Search for the cell housing the specified text and yield its (X, Y) center coordinate. 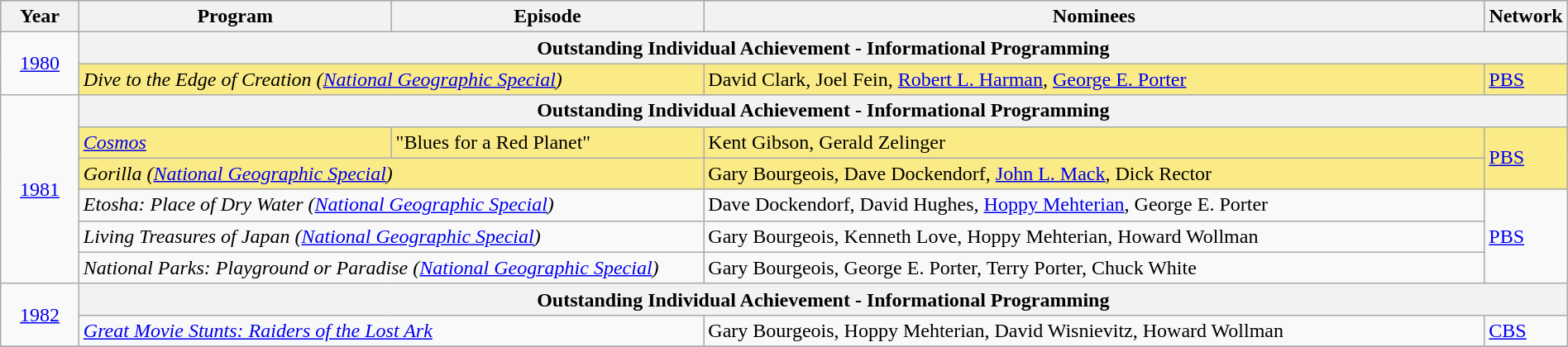
"Blues for a Red Planet" (547, 142)
Gorilla (National Geographic Special) (391, 173)
Dive to the Edge of Creation (National Geographic Special) (391, 79)
1980 (40, 64)
Gary Bourgeois, Hoppy Mehterian, David Wisnievitz, Howard Wollman (1094, 330)
Network (1526, 17)
Cosmos (235, 142)
Kent Gibson, Gerald Zelinger (1094, 142)
Living Treasures of Japan (National Geographic Special) (391, 236)
Nominees (1094, 17)
David Clark, Joel Fein, Robert L. Harman, George E. Porter (1094, 79)
Episode (547, 17)
Year (40, 17)
1981 (40, 189)
Great Movie Stunts: Raiders of the Lost Ark (391, 330)
Gary Bourgeois, George E. Porter, Terry Porter, Chuck White (1094, 268)
Gary Bourgeois, Kenneth Love, Hoppy Mehterian, Howard Wollman (1094, 236)
Etosha: Place of Dry Water (National Geographic Special) (391, 205)
Program (235, 17)
Dave Dockendorf, David Hughes, Hoppy Mehterian, George E. Porter (1094, 205)
Gary Bourgeois, Dave Dockendorf, John L. Mack, Dick Rector (1094, 173)
National Parks: Playground or Paradise (National Geographic Special) (391, 268)
CBS (1526, 330)
1982 (40, 315)
